Identify which cell holds the provided text, then report its [X, Y] central coordinate. 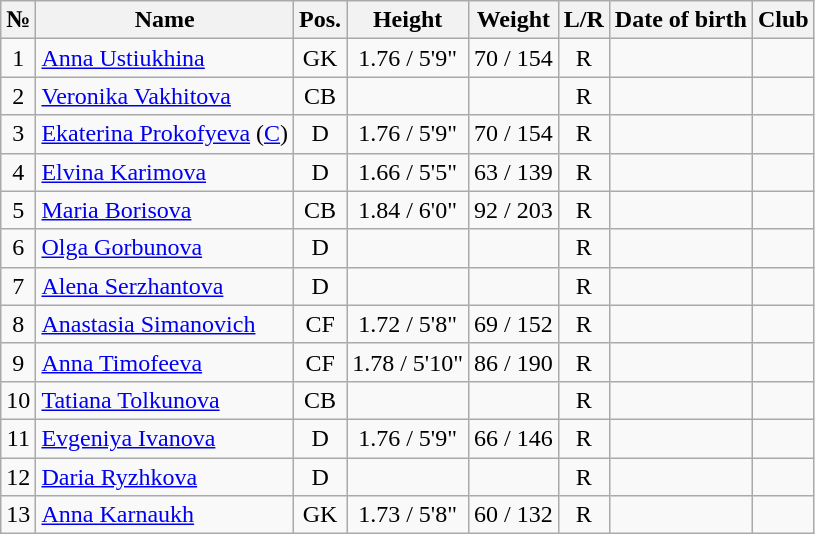
11 [18, 438]
69 / 152 [513, 324]
9 [18, 362]
1.73 / 5'8" [408, 515]
4 [18, 172]
Anna Karnaukh [165, 515]
Elvina Karimova [165, 172]
L/R [584, 20]
Anna Timofeeva [165, 362]
8 [18, 324]
66 / 146 [513, 438]
6 [18, 248]
92 / 203 [513, 210]
12 [18, 477]
1.84 / 6'0" [408, 210]
Evgeniya Ivanova [165, 438]
1.78 / 5'10" [408, 362]
5 [18, 210]
Pos. [320, 20]
7 [18, 286]
3 [18, 134]
Name [165, 20]
Ekaterina Prokofyeva (C) [165, 134]
Alena Serzhantova [165, 286]
Anastasia Simanovich [165, 324]
Olga Gorbunova [165, 248]
10 [18, 400]
60 / 132 [513, 515]
Club [783, 20]
13 [18, 515]
2 [18, 96]
63 / 139 [513, 172]
1.66 / 5'5" [408, 172]
Anna Ustiukhina [165, 58]
1 [18, 58]
1.72 / 5'8" [408, 324]
Tatiana Tolkunova [165, 400]
Daria Ryzhkova [165, 477]
86 / 190 [513, 362]
№ [18, 20]
Date of birth [680, 20]
Height [408, 20]
Weight [513, 20]
Maria Borisova [165, 210]
Veronika Vakhitova [165, 96]
